For the text-containing cell, return its midpoint in (x, y) coordinate format. 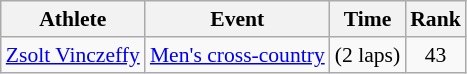
Men's cross-country (238, 55)
Time (368, 19)
Athlete (73, 19)
Zsolt Vinczeffy (73, 55)
Event (238, 19)
43 (436, 55)
Rank (436, 19)
(2 laps) (368, 55)
